Capture the cell that displays the provided text and extract its [x, y] central coordinate. 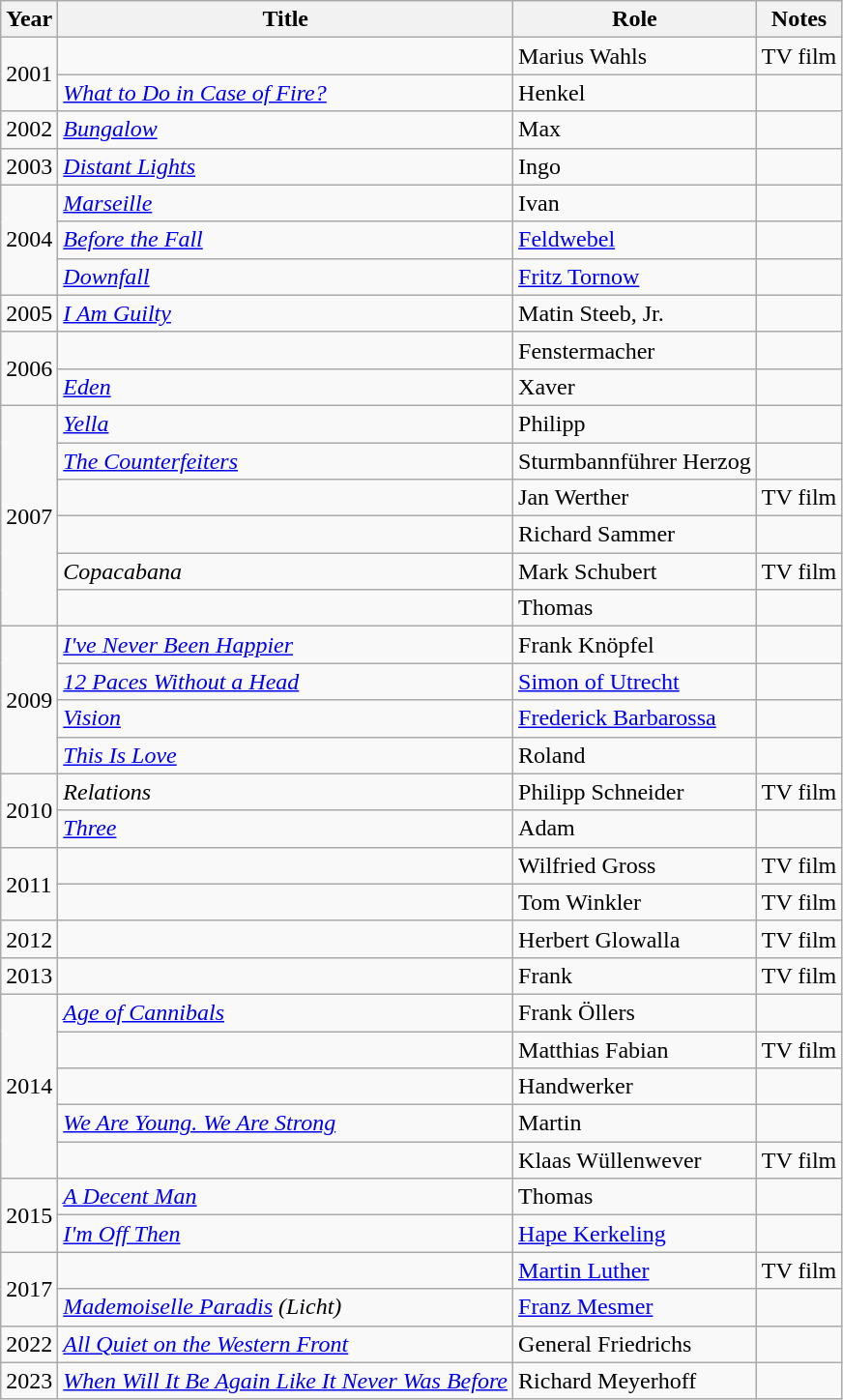
Yella [286, 423]
Adam [635, 829]
Frank [635, 976]
All Quiet on the Western Front [286, 1344]
2011 [29, 884]
Handwerker [635, 1087]
2004 [29, 240]
Fenstermacher [635, 350]
Hape Kerkeling [635, 1234]
Mademoiselle Paradis (Licht) [286, 1307]
Henkel [635, 93]
General Friedrichs [635, 1344]
Martin Luther [635, 1270]
2023 [29, 1381]
Wilfried Gross [635, 865]
Fritz Tornow [635, 277]
Ivan [635, 203]
Xaver [635, 387]
2013 [29, 976]
2005 [29, 313]
A Decent Man [286, 1197]
Marius Wahls [635, 56]
Max [635, 130]
2001 [29, 74]
Notes [799, 19]
2003 [29, 166]
Mark Schubert [635, 571]
Bungalow [286, 130]
Copacabana [286, 571]
Jan Werther [635, 498]
2010 [29, 810]
I've Never Been Happier [286, 645]
Eden [286, 387]
Year [29, 19]
Relations [286, 792]
Philipp [635, 423]
This Is Love [286, 755]
Title [286, 19]
Philipp Schneider [635, 792]
Three [286, 829]
Feldwebel [635, 240]
Richard Sammer [635, 535]
2017 [29, 1289]
Simon of Utrecht [635, 682]
Frank Öllers [635, 1012]
Roland [635, 755]
Tom Winkler [635, 902]
Vision [286, 718]
Age of Cannibals [286, 1012]
2009 [29, 700]
2022 [29, 1344]
Before the Fall [286, 240]
Franz Mesmer [635, 1307]
Downfall [286, 277]
Frank Knöpfel [635, 645]
Martin [635, 1123]
12 Paces Without a Head [286, 682]
2006 [29, 368]
Richard Meyerhoff [635, 1381]
2015 [29, 1215]
Distant Lights [286, 166]
2002 [29, 130]
2012 [29, 939]
When Will It Be Again Like It Never Was Before [286, 1381]
I'm Off Then [286, 1234]
The Counterfeiters [286, 461]
Matthias Fabian [635, 1049]
Ingo [635, 166]
Herbert Glowalla [635, 939]
2007 [29, 515]
Marseille [286, 203]
Frederick Barbarossa [635, 718]
2014 [29, 1086]
Sturmbannführer Herzog [635, 461]
Klaas Wüllenwever [635, 1160]
Matin Steeb, Jr. [635, 313]
What to Do in Case of Fire? [286, 93]
Role [635, 19]
I Am Guilty [286, 313]
We Are Young. We Are Strong [286, 1123]
